Detect which cell encompasses the target text, then output its [X, Y] center coordinate. 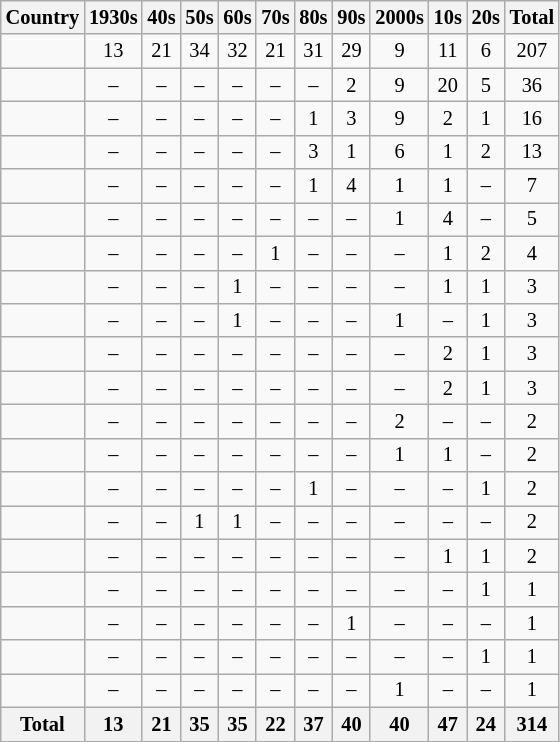
20 [448, 85]
29 [351, 51]
40s [161, 17]
47 [448, 724]
90s [351, 17]
2000s [399, 17]
32 [237, 51]
80s [313, 17]
20s [486, 17]
34 [199, 51]
10s [448, 17]
60s [237, 17]
50s [199, 17]
36 [532, 85]
16 [532, 118]
Country [42, 17]
7 [532, 186]
70s [275, 17]
207 [532, 51]
314 [532, 724]
37 [313, 724]
24 [486, 724]
1930s [113, 17]
31 [313, 51]
22 [275, 724]
11 [448, 51]
